Locate the cell with the specified text and output its [x, y] center coordinate. 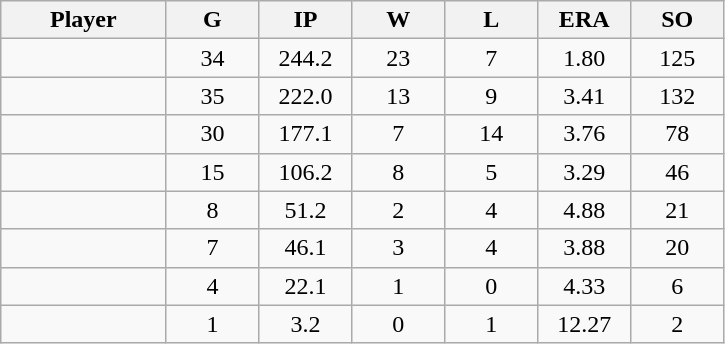
46.1 [306, 248]
L [492, 20]
35 [212, 96]
3.76 [584, 134]
3.88 [584, 248]
12.27 [584, 324]
46 [678, 172]
1.80 [584, 58]
15 [212, 172]
Player [84, 20]
SO [678, 20]
30 [212, 134]
3 [398, 248]
G [212, 20]
3.2 [306, 324]
34 [212, 58]
20 [678, 248]
4.88 [584, 210]
21 [678, 210]
14 [492, 134]
23 [398, 58]
22.1 [306, 286]
51.2 [306, 210]
4.33 [584, 286]
3.29 [584, 172]
106.2 [306, 172]
9 [492, 96]
ERA [584, 20]
222.0 [306, 96]
W [398, 20]
78 [678, 134]
5 [492, 172]
6 [678, 286]
13 [398, 96]
177.1 [306, 134]
244.2 [306, 58]
125 [678, 58]
IP [306, 20]
132 [678, 96]
3.41 [584, 96]
